Identify which cell holds the provided text, then report its (x, y) central coordinate. 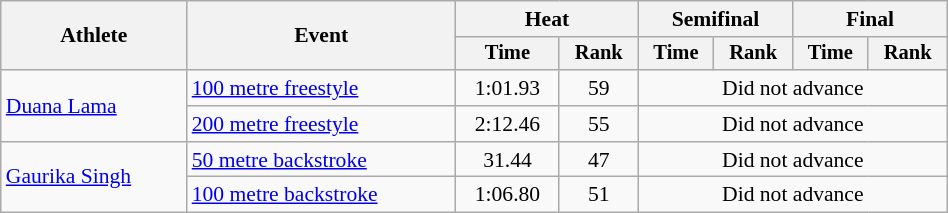
2:12.46 (508, 124)
50 metre backstroke (322, 160)
Athlete (94, 36)
51 (598, 195)
1:01.93 (508, 88)
100 metre freestyle (322, 88)
Final (870, 19)
100 metre backstroke (322, 195)
Gaurika Singh (94, 178)
47 (598, 160)
55 (598, 124)
200 metre freestyle (322, 124)
Semifinal (715, 19)
59 (598, 88)
31.44 (508, 160)
1:06.80 (508, 195)
Duana Lama (94, 106)
Event (322, 36)
Heat (548, 19)
